Search for the cell housing the specified text and yield its (X, Y) center coordinate. 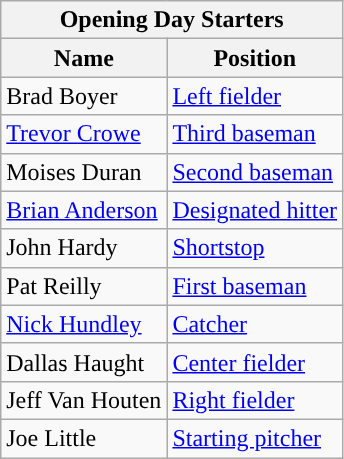
Designated hitter (255, 210)
First baseman (255, 286)
Trevor Crowe (84, 134)
Opening Day Starters (172, 20)
Pat Reilly (84, 286)
Right fielder (255, 400)
Third baseman (255, 134)
Starting pitcher (255, 438)
Position (255, 58)
Shortstop (255, 248)
John Hardy (84, 248)
Nick Hundley (84, 324)
Second baseman (255, 172)
Moises Duran (84, 172)
Joe Little (84, 438)
Brad Boyer (84, 96)
Jeff Van Houten (84, 400)
Center fielder (255, 362)
Brian Anderson (84, 210)
Catcher (255, 324)
Dallas Haught (84, 362)
Left fielder (255, 96)
Name (84, 58)
